Provide the [X, Y] coordinate of the cell's center where the given text is located.  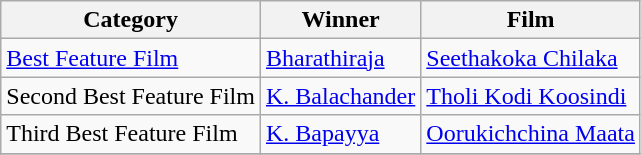
Category [131, 20]
Seethakoka Chilaka [531, 58]
Best Feature Film [131, 58]
Film [531, 20]
K. Bapayya [340, 134]
K. Balachander [340, 96]
Third Best Feature Film [131, 134]
Bharathiraja [340, 58]
Second Best Feature Film [131, 96]
Oorukichchina Maata [531, 134]
Tholi Kodi Koosindi [531, 96]
Winner [340, 20]
